Return [X, Y] of the center of cell containing provided text 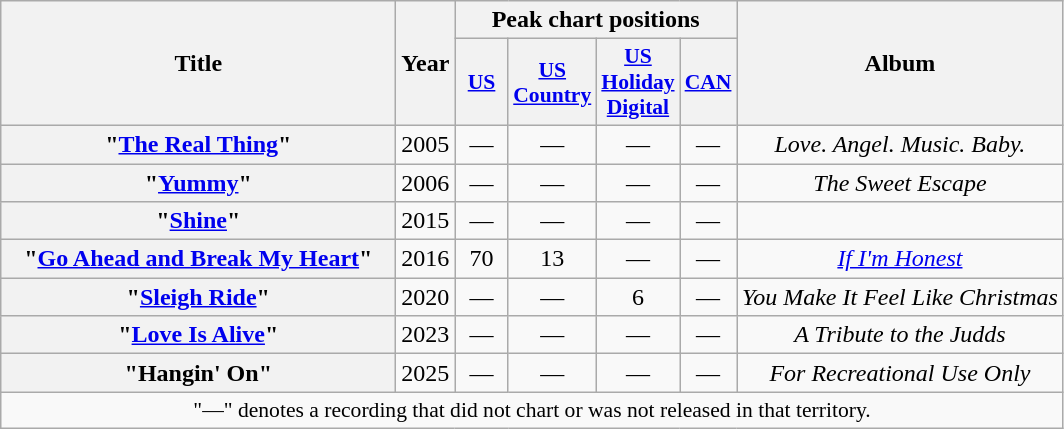
Title [198, 64]
Peak chart positions [596, 20]
"Yummy" [198, 183]
"Sleigh Ride" [198, 297]
Year [426, 64]
"Hangin' On" [198, 373]
"The Real Thing" [198, 144]
2025 [426, 373]
CAN [708, 82]
"Shine" [198, 221]
You Make It Feel Like Christmas [900, 297]
US [482, 82]
Love. Angel. Music. Baby. [900, 144]
2023 [426, 335]
2016 [426, 259]
2006 [426, 183]
13 [552, 259]
2015 [426, 221]
Album [900, 64]
2005 [426, 144]
6 [638, 297]
USHolidayDigital [638, 82]
"Go Ahead and Break My Heart" [198, 259]
A Tribute to the Judds [900, 335]
The Sweet Escape [900, 183]
"Love Is Alive" [198, 335]
70 [482, 259]
For Recreational Use Only [900, 373]
2020 [426, 297]
"—" denotes a recording that did not chart or was not released in that territory. [532, 410]
If I'm Honest [900, 259]
USCountry [552, 82]
